For the text-containing cell, return its midpoint in [X, Y] coordinate format. 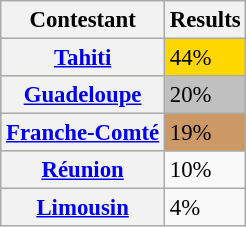
19% [204, 133]
Franche-Comté [83, 133]
Réunion [83, 170]
Tahiti [83, 58]
4% [204, 208]
Results [204, 20]
Limousin [83, 208]
20% [204, 95]
Guadeloupe [83, 95]
10% [204, 170]
Contestant [83, 20]
44% [204, 58]
